Return the [x, y] coordinate for the center point of the cell that contains the specified text.  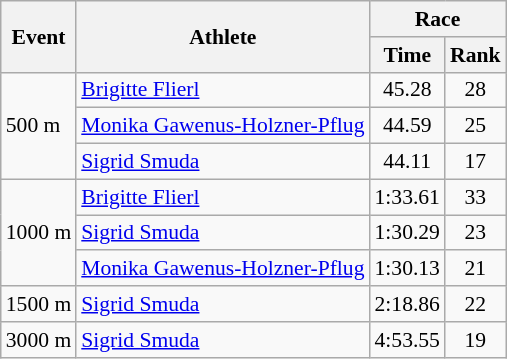
1:30.29 [406, 233]
2:18.86 [406, 304]
1:30.13 [406, 269]
3000 m [38, 340]
1:33.61 [406, 197]
Time [406, 55]
25 [476, 126]
Athlete [222, 36]
1500 m [38, 304]
Event [38, 36]
28 [476, 90]
44.59 [406, 126]
500 m [38, 126]
Race [437, 19]
44.11 [406, 162]
17 [476, 162]
33 [476, 197]
Rank [476, 55]
19 [476, 340]
21 [476, 269]
45.28 [406, 90]
23 [476, 233]
4:53.55 [406, 340]
1000 m [38, 232]
22 [476, 304]
